Extract the (X, Y) coordinate from the center of the cell holding the provided text.  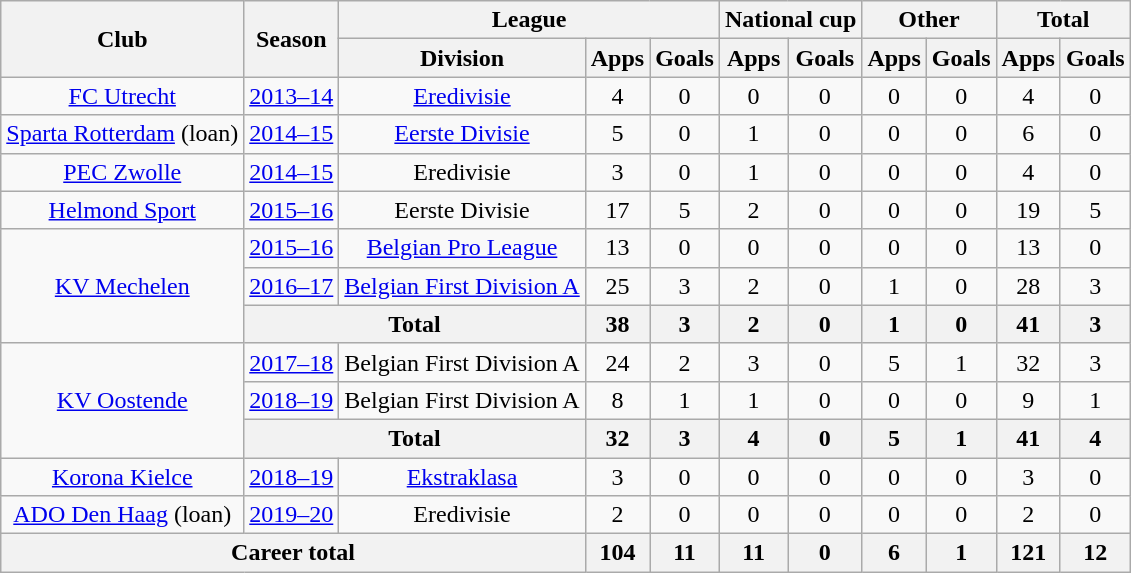
ADO Den Haag (loan) (122, 515)
121 (1028, 553)
Division (462, 58)
104 (617, 553)
17 (617, 210)
PEC Zwolle (122, 172)
9 (1028, 400)
Helmond Sport (122, 210)
KV Oostende (122, 400)
8 (617, 400)
19 (1028, 210)
24 (617, 362)
12 (1095, 553)
Career total (293, 553)
Belgian Pro League (462, 248)
28 (1028, 286)
Club (122, 39)
Sparta Rotterdam (loan) (122, 134)
2017–18 (292, 362)
Ekstraklasa (462, 477)
25 (617, 286)
KV Mechelen (122, 286)
League (530, 20)
2019–20 (292, 515)
2016–17 (292, 286)
Season (292, 39)
2013–14 (292, 96)
Korona Kielce (122, 477)
FC Utrecht (122, 96)
National cup (790, 20)
Other (929, 20)
38 (617, 324)
